Detect which cell encompasses the target text, then output its [x, y] center coordinate. 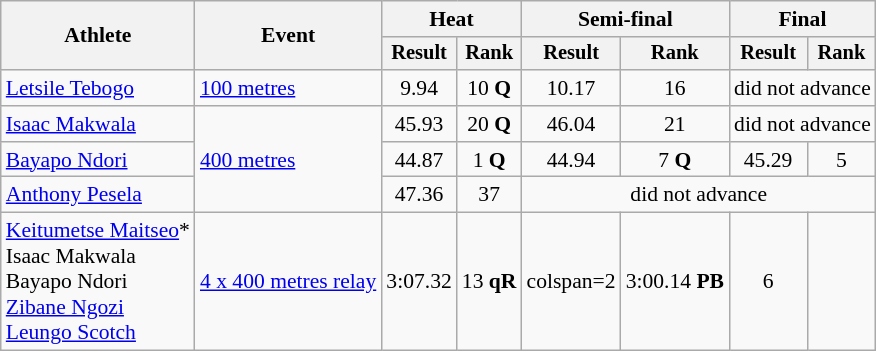
44.87 [418, 160]
Anthony Pesela [98, 195]
Keitumetse Maitseo*Isaac MakwalaBayapo NdoriZibane NgoziLeungo Scotch [98, 282]
colspan=2 [572, 282]
10 Q [490, 88]
7 Q [675, 160]
10.17 [572, 88]
46.04 [572, 124]
1 Q [490, 160]
44.94 [572, 160]
45.29 [768, 160]
100 metres [288, 88]
9.94 [418, 88]
20 Q [490, 124]
3:07.32 [418, 282]
Event [288, 36]
Semi-final [626, 19]
45.93 [418, 124]
Final [802, 19]
Bayapo Ndori [98, 160]
400 metres [288, 160]
37 [490, 195]
4 x 400 metres relay [288, 282]
Letsile Tebogo [98, 88]
Athlete [98, 36]
5 [842, 160]
3:00.14 PB [675, 282]
13 qR [490, 282]
21 [675, 124]
47.36 [418, 195]
16 [675, 88]
6 [768, 282]
Isaac Makwala [98, 124]
Heat [451, 19]
